From the cell containing the given text, extract its center point as [x, y] coordinate. 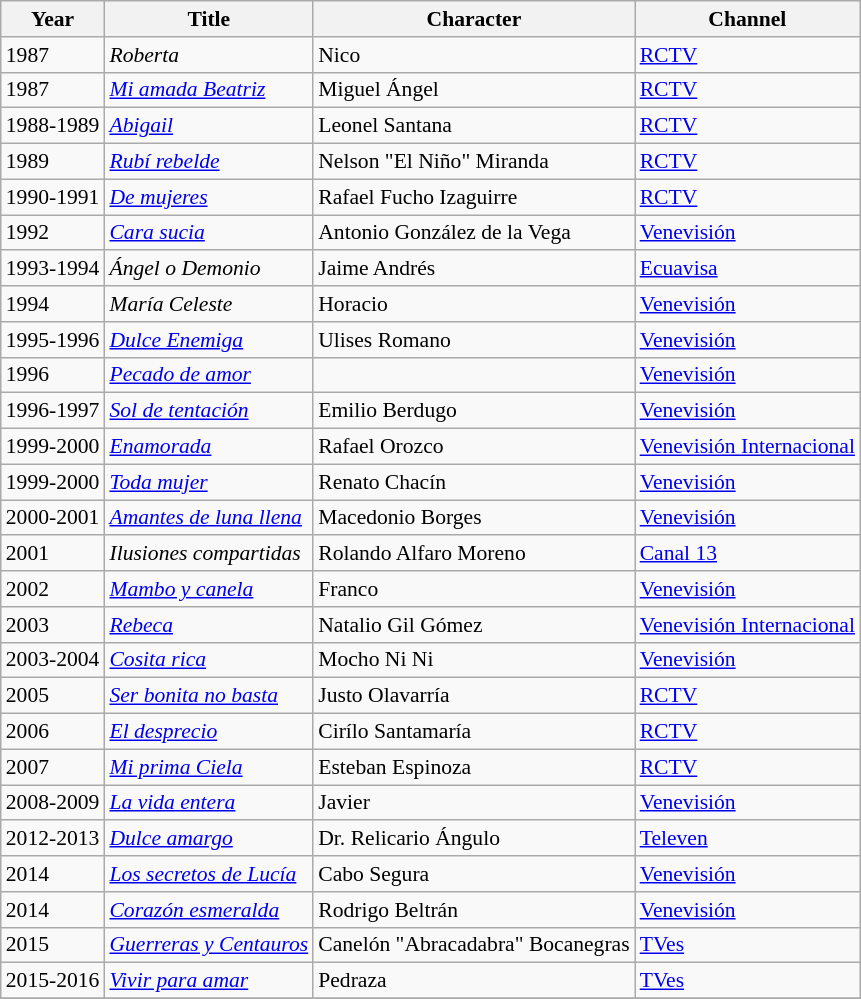
Rolando Alfaro Moreno [474, 554]
1990-1991 [53, 197]
Antonio González de la Vega [474, 233]
Ulises Romano [474, 340]
Rodrigo Beltrán [474, 910]
1994 [53, 304]
Toda mujer [208, 482]
Year [53, 19]
2015 [53, 945]
Amantes de luna llena [208, 518]
Los secretos de Lucía [208, 874]
2015-2016 [53, 981]
Jaime Andrés [474, 269]
El desprecio [208, 732]
2000-2001 [53, 518]
2008-2009 [53, 803]
Cirílo Santamaría [474, 732]
Corazón esmeralda [208, 910]
Channel [748, 19]
2007 [53, 767]
Enamorada [208, 447]
2012-2013 [53, 839]
1989 [53, 162]
2003-2004 [53, 660]
Rebeca [208, 625]
2001 [53, 554]
1993-1994 [53, 269]
Sol de tentación [208, 411]
Leonel Santana [474, 126]
Mocho Ni Ni [474, 660]
Pedraza [474, 981]
Ángel o Demonio [208, 269]
2002 [53, 589]
La vida entera [208, 803]
Justo Olavarría [474, 696]
Pecado de amor [208, 375]
De mujeres [208, 197]
Dulce amargo [208, 839]
Mambo y canela [208, 589]
1995-1996 [53, 340]
Natalio Gil Gómez [474, 625]
Rafael Fucho Izaguirre [474, 197]
1996 [53, 375]
Mi prima Ciela [208, 767]
Ser bonita no basta [208, 696]
2003 [53, 625]
Cabo Segura [474, 874]
Guerreras y Centauros [208, 945]
Macedonio Borges [474, 518]
Canelón "Abracadabra" Bocanegras [474, 945]
Esteban Espinoza [474, 767]
1988-1989 [53, 126]
Vivir para amar [208, 981]
Miguel Ángel [474, 90]
Cara sucia [208, 233]
Horacio [474, 304]
1992 [53, 233]
Dulce Enemiga [208, 340]
Canal 13 [748, 554]
Rafael Orozco [474, 447]
1996-1997 [53, 411]
Abigail [208, 126]
Nelson "El Niño" Miranda [474, 162]
2006 [53, 732]
Cosita rica [208, 660]
Franco [474, 589]
Roberta [208, 55]
María Celeste [208, 304]
2005 [53, 696]
Title [208, 19]
Renato Chacín [474, 482]
Ecuavisa [748, 269]
Javier [474, 803]
Dr. Relicario Ángulo [474, 839]
Emilio Berdugo [474, 411]
Televen [748, 839]
Rubí rebelde [208, 162]
Nico [474, 55]
Ilusiones compartidas [208, 554]
Mi amada Beatriz [208, 90]
Character [474, 19]
